Detect which cell encompasses the target text, then output its (x, y) center coordinate. 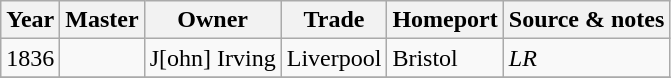
Source & notes (586, 20)
LR (586, 58)
Liverpool (334, 58)
Owner (212, 20)
Trade (334, 20)
Homeport (445, 20)
Year (30, 20)
Bristol (445, 58)
1836 (30, 58)
Master (102, 20)
J[ohn] Irving (212, 58)
